Locate the cell with the specified text and output its (X, Y) center coordinate. 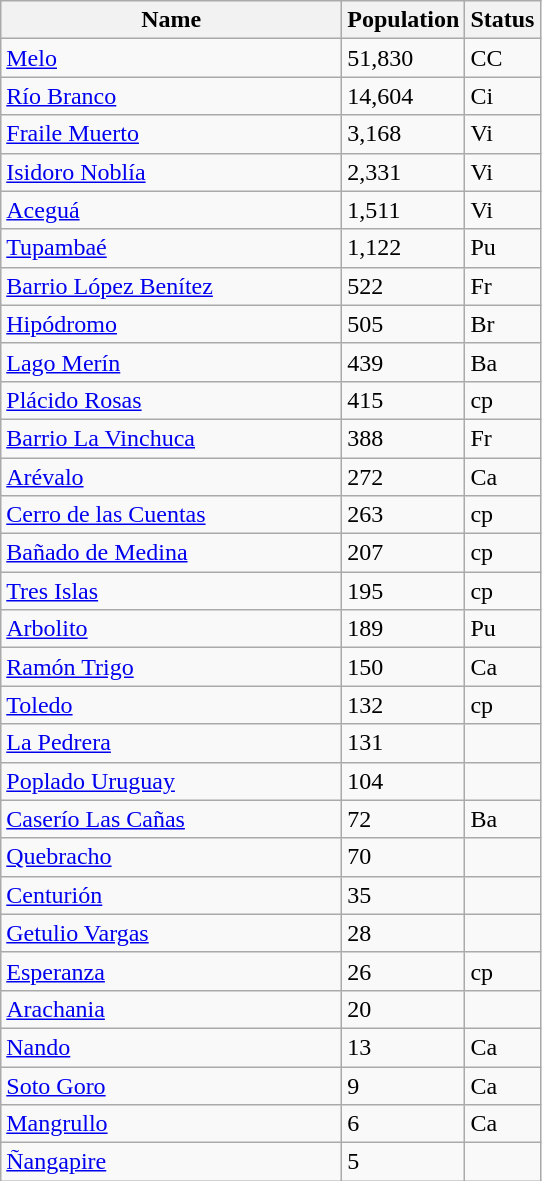
Río Branco (172, 96)
Esperanza (172, 971)
28 (404, 933)
2,331 (404, 172)
207 (404, 553)
70 (404, 857)
Ramón Trigo (172, 667)
Barrio La Vinchuca (172, 438)
388 (404, 438)
51,830 (404, 58)
20 (404, 1009)
195 (404, 591)
Caserío Las Cañas (172, 819)
6 (404, 1124)
Arbolito (172, 629)
Quebracho (172, 857)
CC (502, 58)
Cerro de las Cuentas (172, 515)
26 (404, 971)
35 (404, 895)
189 (404, 629)
Isidoro Noblía (172, 172)
3,168 (404, 134)
104 (404, 781)
Bañado de Medina (172, 553)
Tupambaé (172, 248)
505 (404, 324)
132 (404, 705)
522 (404, 286)
72 (404, 819)
5 (404, 1162)
Aceguá (172, 210)
14,604 (404, 96)
Status (502, 20)
439 (404, 362)
Barrio López Benítez (172, 286)
150 (404, 667)
Hipódromo (172, 324)
Ñangapire (172, 1162)
Br (502, 324)
Nando (172, 1047)
Toledo (172, 705)
Plácido Rosas (172, 400)
415 (404, 400)
Poplado Uruguay (172, 781)
Population (404, 20)
Name (172, 20)
Getulio Vargas (172, 933)
Mangrullo (172, 1124)
9 (404, 1085)
Ci (502, 96)
1,511 (404, 210)
Lago Merín (172, 362)
1,122 (404, 248)
13 (404, 1047)
Arévalo (172, 477)
Tres Islas (172, 591)
Soto Goro (172, 1085)
131 (404, 743)
Arachania (172, 1009)
La Pedrera (172, 743)
272 (404, 477)
Fraile Muerto (172, 134)
263 (404, 515)
Centurión (172, 895)
Melo (172, 58)
